Locate the cell with the specified text and output its [x, y] center coordinate. 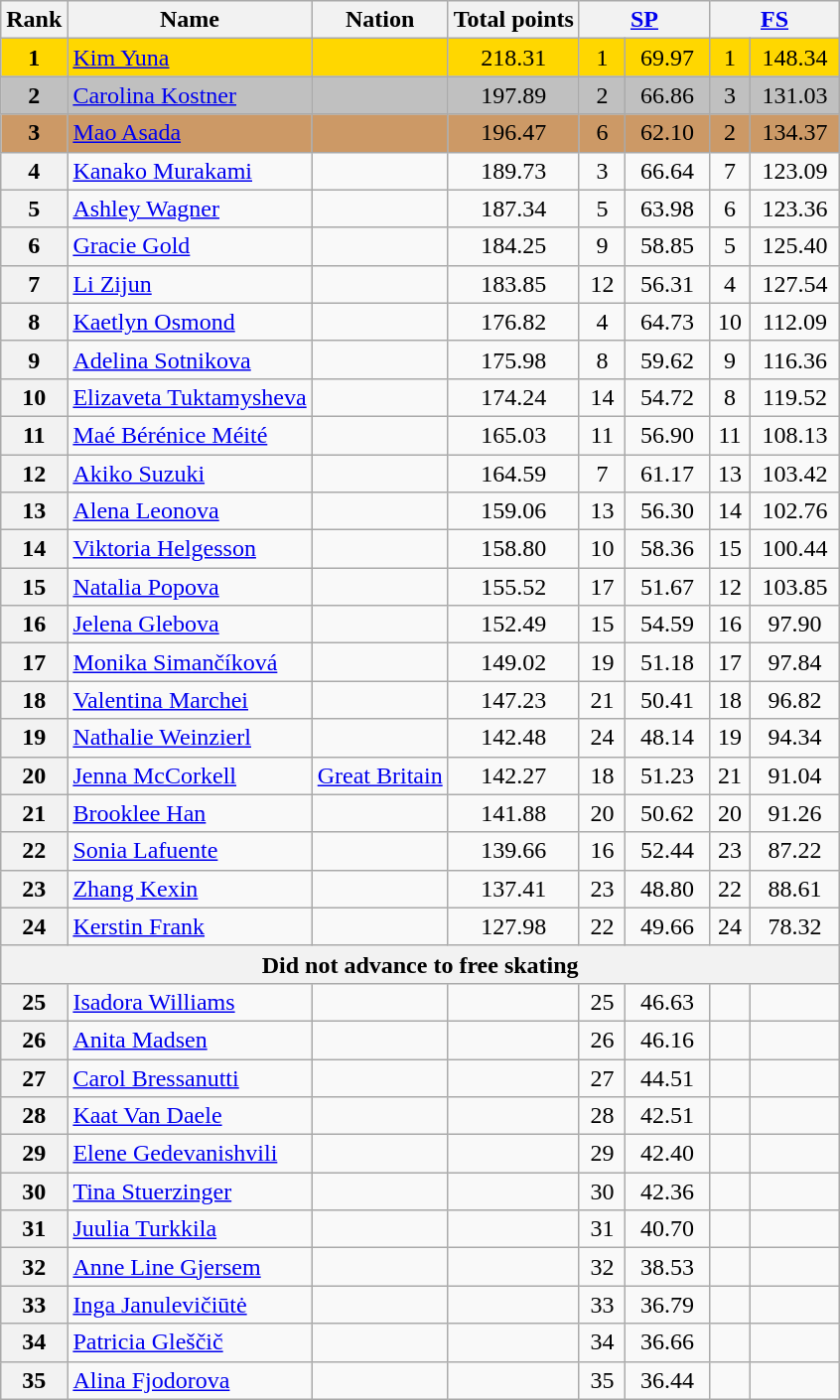
87.22 [794, 851]
42.36 [667, 1191]
48.14 [667, 738]
52.44 [667, 851]
97.90 [794, 625]
108.13 [794, 435]
48.80 [667, 889]
Alina Fjodorova [190, 1380]
141.88 [513, 813]
Name [190, 20]
56.30 [667, 511]
51.18 [667, 662]
Rank [34, 20]
187.34 [513, 209]
Elizaveta Tuktamysheva [190, 397]
Kaat Van Daele [190, 1116]
50.62 [667, 813]
63.98 [667, 209]
64.73 [667, 322]
Isadora Williams [190, 1002]
56.90 [667, 435]
103.85 [794, 587]
159.06 [513, 511]
Alena Leonova [190, 511]
Sonia Lafuente [190, 851]
46.63 [667, 1002]
Brooklee Han [190, 813]
FS [774, 20]
189.73 [513, 171]
38.53 [667, 1267]
Li Zijun [190, 284]
42.40 [667, 1154]
100.44 [794, 549]
Did not advance to free skating [421, 964]
Inga Janulevičiūtė [190, 1305]
125.40 [794, 246]
Viktoria Helgesson [190, 549]
36.66 [667, 1342]
Ashley Wagner [190, 209]
164.59 [513, 474]
158.80 [513, 549]
176.82 [513, 322]
127.98 [513, 926]
Nation [379, 20]
58.85 [667, 246]
88.61 [794, 889]
Kaetlyn Osmond [190, 322]
Maé Bérénice Méité [190, 435]
Great Britain [379, 775]
Jenna McCorkell [190, 775]
Kanako Murakami [190, 171]
Zhang Kexin [190, 889]
62.10 [667, 133]
Carol Bressanutti [190, 1077]
Adelina Sotnikova [190, 359]
Natalia Popova [190, 587]
155.52 [513, 587]
94.34 [794, 738]
134.37 [794, 133]
197.89 [513, 95]
103.42 [794, 474]
218.31 [513, 58]
91.04 [794, 775]
Patricia Gleščič [190, 1342]
54.72 [667, 397]
Gracie Gold [190, 246]
42.51 [667, 1116]
Jelena Glebova [190, 625]
184.25 [513, 246]
183.85 [513, 284]
142.48 [513, 738]
152.49 [513, 625]
Nathalie Weinzierl [190, 738]
46.16 [667, 1040]
66.64 [667, 171]
119.52 [794, 397]
49.66 [667, 926]
Mao Asada [190, 133]
Total points [513, 20]
123.09 [794, 171]
Elene Gedevanishvili [190, 1154]
54.59 [667, 625]
139.66 [513, 851]
Anne Line Gjersem [190, 1267]
Carolina Kostner [190, 95]
123.36 [794, 209]
78.32 [794, 926]
51.23 [667, 775]
Tina Stuerzinger [190, 1191]
36.44 [667, 1380]
44.51 [667, 1077]
Valentina Marchei [190, 700]
97.84 [794, 662]
36.79 [667, 1305]
127.54 [794, 284]
148.34 [794, 58]
Anita Madsen [190, 1040]
147.23 [513, 700]
Kim Yuna [190, 58]
Juulia Turkkila [190, 1229]
165.03 [513, 435]
96.82 [794, 700]
116.36 [794, 359]
Monika Simančíková [190, 662]
50.41 [667, 700]
40.70 [667, 1229]
61.17 [667, 474]
91.26 [794, 813]
131.03 [794, 95]
66.86 [667, 95]
149.02 [513, 662]
Kerstin Frank [190, 926]
Akiko Suzuki [190, 474]
59.62 [667, 359]
69.97 [667, 58]
175.98 [513, 359]
196.47 [513, 133]
112.09 [794, 322]
137.41 [513, 889]
174.24 [513, 397]
58.36 [667, 549]
56.31 [667, 284]
SP [643, 20]
142.27 [513, 775]
51.67 [667, 587]
102.76 [794, 511]
